Determine the [x, y] coordinate at the center of the cell enclosing the given text.  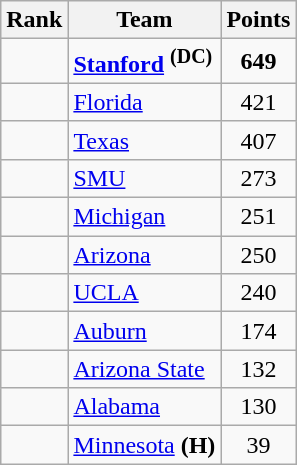
132 [258, 369]
251 [258, 217]
Michigan [144, 217]
Florida [144, 102]
Auburn [144, 331]
649 [258, 62]
Arizona State [144, 369]
Team [144, 20]
Stanford (DC) [144, 62]
Texas [144, 140]
Arizona [144, 255]
Rank [34, 20]
Alabama [144, 407]
273 [258, 178]
130 [258, 407]
421 [258, 102]
39 [258, 445]
240 [258, 293]
Points [258, 20]
Minnesota (H) [144, 445]
UCLA [144, 293]
250 [258, 255]
SMU [144, 178]
174 [258, 331]
407 [258, 140]
